Detect which cell encompasses the target text, then output its [X, Y] center coordinate. 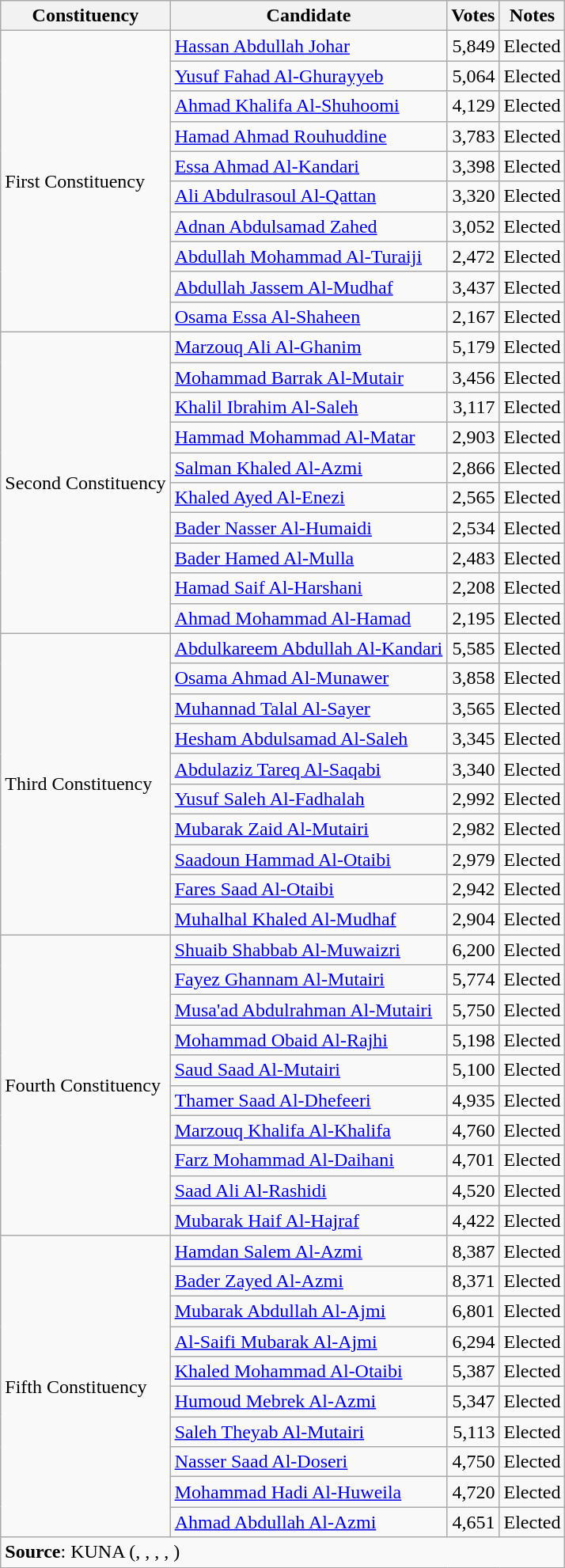
Bader Hamed Al-Mulla [309, 558]
Thamer Saad Al-Dhefeeri [309, 1100]
2,866 [473, 468]
2,208 [473, 588]
Hamad Ahmad Rouhuddine [309, 136]
2,982 [473, 829]
5,849 [473, 46]
2,472 [473, 256]
Fourth Constituency [85, 1086]
5,064 [473, 76]
2,195 [473, 618]
4,760 [473, 1130]
Ahmad Abdullah Al-Azmi [309, 1522]
2,483 [473, 558]
Mohammad Hadi Al-Huweila [309, 1492]
Osama Ahmad Al-Munawer [309, 678]
Mubarak Abdullah Al-Ajmi [309, 1311]
Saadoun Hammad Al-Otaibi [309, 859]
Adnan Abdulsamad Zahed [309, 226]
Marzouq Ali Al-Ghanim [309, 347]
8,371 [473, 1281]
Salman Khaled Al-Azmi [309, 468]
6,801 [473, 1311]
2,979 [473, 859]
5,179 [473, 347]
5,100 [473, 1070]
Mubarak Haif Al-Hajraf [309, 1221]
Khaled Mohammad Al-Otaibi [309, 1372]
2,942 [473, 890]
Essa Ahmad Al-Kandari [309, 166]
Yusuf Saleh Al-Fadhalah [309, 799]
2,904 [473, 920]
3,437 [473, 287]
Hesham Abdulsamad Al-Saleh [309, 738]
4,935 [473, 1100]
Hamdan Salem Al-Azmi [309, 1251]
Bader Zayed Al-Azmi [309, 1281]
Muhannad Talal Al-Sayer [309, 708]
3,858 [473, 678]
Third Constituency [85, 784]
First Constituency [85, 182]
Khalil Ibrahim Al-Saleh [309, 408]
3,456 [473, 378]
Saleh Theyab Al-Mutairi [309, 1432]
Ahmad Mohammad Al-Hamad [309, 618]
Khaled Ayed Al-Enezi [309, 498]
5,198 [473, 1040]
Fares Saad Al-Otaibi [309, 890]
4,651 [473, 1522]
2,992 [473, 799]
4,720 [473, 1492]
6,294 [473, 1342]
Nasser Saad Al-Doseri [309, 1462]
3,117 [473, 408]
Ali Abdulrasoul Al-Qattan [309, 196]
Humoud Mebrek Al-Azmi [309, 1402]
Saud Saad Al-Mutairi [309, 1070]
2,903 [473, 438]
4,750 [473, 1462]
Hamad Saif Al-Harshani [309, 588]
Abdulkareem Abdullah Al-Kandari [309, 648]
Marzouq Khalifa Al-Khalifa [309, 1130]
Musa'ad Abdulrahman Al-Mutairi [309, 1010]
Osama Essa Al-Shaheen [309, 317]
5,113 [473, 1432]
Saad Ali Al-Rashidi [309, 1190]
3,783 [473, 136]
3,052 [473, 226]
3,565 [473, 708]
6,200 [473, 950]
3,340 [473, 769]
Hammad Mohammad Al-Matar [309, 438]
2,167 [473, 317]
Shuaib Shabbab Al-Muwaizri [309, 950]
5,347 [473, 1402]
Mubarak Zaid Al-Mutairi [309, 829]
5,387 [473, 1372]
Abdullah Jassem Al-Mudhaf [309, 287]
3,398 [473, 166]
Muhalhal Khaled Al-Mudhaf [309, 920]
5,750 [473, 1010]
Yusuf Fahad Al-Ghurayyeb [309, 76]
Fayez Ghannam Al-Mutairi [309, 980]
Mohammad Barrak Al-Mutair [309, 378]
Abdullah Mohammad Al-Turaiji [309, 256]
2,565 [473, 498]
Constituency [85, 16]
Ahmad Khalifa Al-Shuhoomi [309, 106]
8,387 [473, 1251]
Abdulaziz Tareq Al-Saqabi [309, 769]
Bader Nasser Al-Humaidi [309, 528]
4,520 [473, 1190]
4,701 [473, 1160]
Farz Mohammad Al-Daihani [309, 1160]
Notes [532, 16]
Mohammad Obaid Al-Rajhi [309, 1040]
Hassan Abdullah Johar [309, 46]
Votes [473, 16]
Fifth Constituency [85, 1387]
5,585 [473, 648]
Second Constituency [85, 483]
3,345 [473, 738]
3,320 [473, 196]
2,534 [473, 528]
Candidate [309, 16]
Al-Saifi Mubarak Al-Ajmi [309, 1342]
4,129 [473, 106]
5,774 [473, 980]
4,422 [473, 1221]
Source: KUNA (, , , , ) [283, 1552]
